Extract the (x, y) coordinate from the center of the cell holding the provided text.  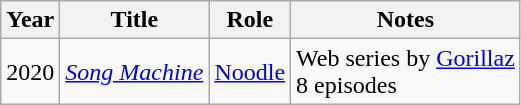
Noodle (250, 72)
2020 (30, 72)
Title (134, 20)
Song Machine (134, 72)
Notes (406, 20)
Year (30, 20)
Role (250, 20)
Web series by Gorillaz8 episodes (406, 72)
